Scan for the cell matching the given text and deliver its (x, y) coordinate at center. 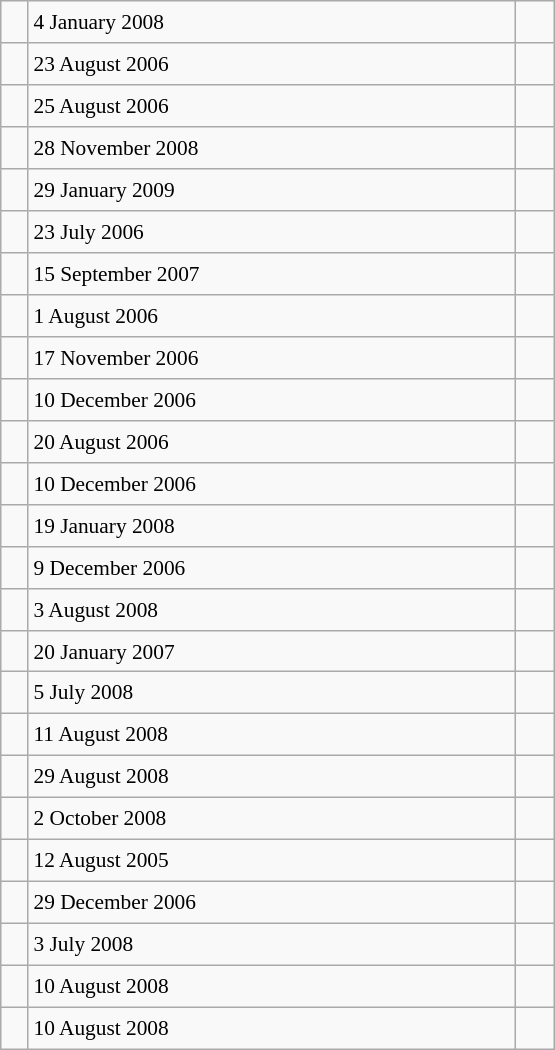
29 January 2009 (272, 190)
20 January 2007 (272, 651)
1 August 2006 (272, 316)
28 November 2008 (272, 148)
23 August 2006 (272, 64)
25 August 2006 (272, 106)
5 July 2008 (272, 693)
15 September 2007 (272, 274)
23 July 2006 (272, 232)
20 August 2006 (272, 441)
9 December 2006 (272, 567)
11 August 2008 (272, 735)
12 August 2005 (272, 861)
3 July 2008 (272, 945)
29 December 2006 (272, 903)
2 October 2008 (272, 819)
4 January 2008 (272, 22)
19 January 2008 (272, 525)
3 August 2008 (272, 609)
29 August 2008 (272, 777)
17 November 2006 (272, 358)
